From the cell containing the given text, extract its center point as (X, Y) coordinate. 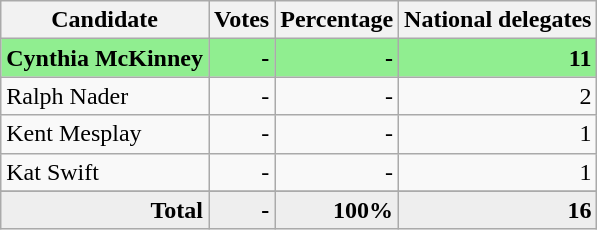
16 (498, 210)
Percentage (337, 20)
100% (337, 210)
Kent Mesplay (105, 134)
National delegates (498, 20)
Cynthia McKinney (105, 58)
Total (105, 210)
11 (498, 58)
Votes (241, 20)
2 (498, 96)
Candidate (105, 20)
Kat Swift (105, 172)
Ralph Nader (105, 96)
